Find where the given text appears and provide that cell's center as [x, y] coordinate. 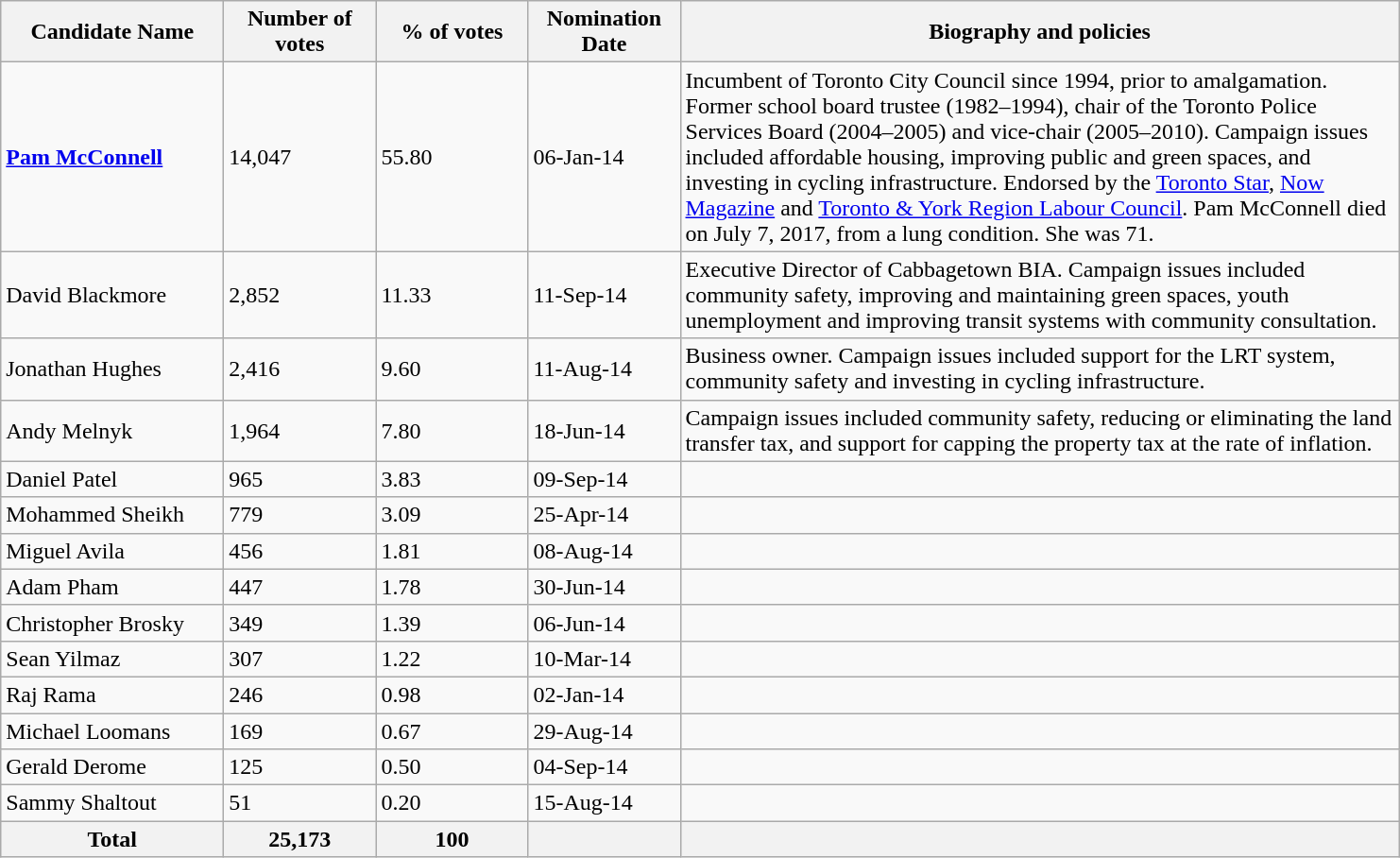
Daniel Patel [112, 479]
David Blackmore [112, 295]
0.98 [452, 695]
25-Apr-14 [605, 515]
Andy Melnyk [112, 431]
11.33 [452, 295]
456 [300, 551]
11-Aug-14 [605, 369]
307 [300, 659]
246 [300, 695]
2,852 [300, 295]
02-Jan-14 [605, 695]
Sammy Shaltout [112, 803]
06-Jan-14 [605, 157]
Gerald Derome [112, 767]
1.78 [452, 587]
0.50 [452, 767]
3.09 [452, 515]
04-Sep-14 [605, 767]
11-Sep-14 [605, 295]
Total [112, 839]
Candidate Name [112, 32]
965 [300, 479]
Michael Loomans [112, 730]
1,964 [300, 431]
7.80 [452, 431]
25,173 [300, 839]
29-Aug-14 [605, 730]
3.83 [452, 479]
1.39 [452, 623]
55.80 [452, 157]
Number of votes [300, 32]
06-Jun-14 [605, 623]
% of votes [452, 32]
Sean Yilmaz [112, 659]
9.60 [452, 369]
Jonathan Hughes [112, 369]
0.67 [452, 730]
125 [300, 767]
09-Sep-14 [605, 479]
Mohammed Sheikh [112, 515]
15-Aug-14 [605, 803]
169 [300, 730]
0.20 [452, 803]
Pam McConnell [112, 157]
779 [300, 515]
14,047 [300, 157]
349 [300, 623]
Biography and policies [1039, 32]
2,416 [300, 369]
51 [300, 803]
10-Mar-14 [605, 659]
Adam Pham [112, 587]
Nomination Date [605, 32]
1.22 [452, 659]
Christopher Brosky [112, 623]
Raj Rama [112, 695]
30-Jun-14 [605, 587]
1.81 [452, 551]
08-Aug-14 [605, 551]
Miguel Avila [112, 551]
100 [452, 839]
Business owner. Campaign issues included support for the LRT system, community safety and investing in cycling infrastructure. [1039, 369]
447 [300, 587]
18-Jun-14 [605, 431]
